From the cell containing the given text, extract its center point as (X, Y) coordinate. 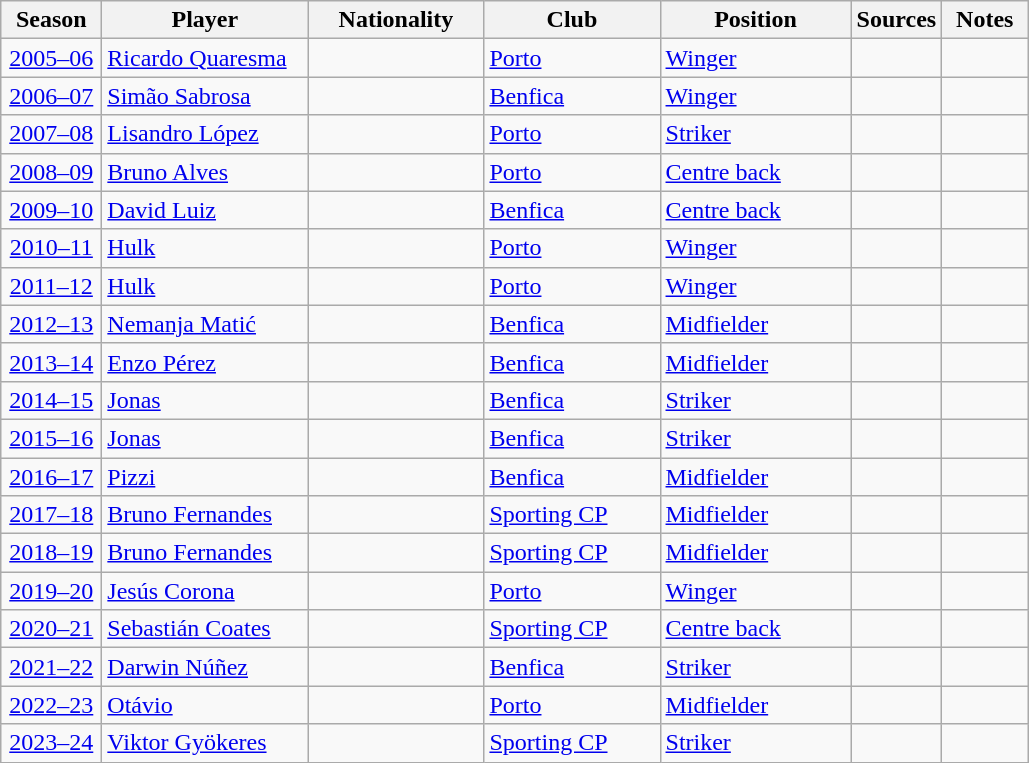
2009–10 (52, 210)
Nemanja Matić (205, 324)
2013–14 (52, 362)
Club (572, 20)
2018–19 (52, 553)
Notes (985, 20)
Nationality (396, 20)
Pizzi (205, 477)
Lisandro López (205, 134)
Ricardo Quaresma (205, 58)
2008–09 (52, 172)
Otávio (205, 705)
Jesús Corona (205, 591)
Season (52, 20)
2010–11 (52, 248)
Sources (896, 20)
2020–21 (52, 629)
2011–12 (52, 286)
David Luiz (205, 210)
2019–20 (52, 591)
Bruno Alves (205, 172)
2017–18 (52, 515)
2014–15 (52, 400)
Player (205, 20)
Sebastián Coates (205, 629)
2007–08 (52, 134)
2015–16 (52, 438)
Enzo Pérez (205, 362)
2022–23 (52, 705)
2006–07 (52, 96)
2021–22 (52, 667)
Simão Sabrosa (205, 96)
Viktor Gyökeres (205, 743)
2005–06 (52, 58)
2016–17 (52, 477)
2023–24 (52, 743)
Darwin Núñez (205, 667)
2012–13 (52, 324)
Position (756, 20)
